Capture the cell that displays the provided text and extract its (x, y) central coordinate. 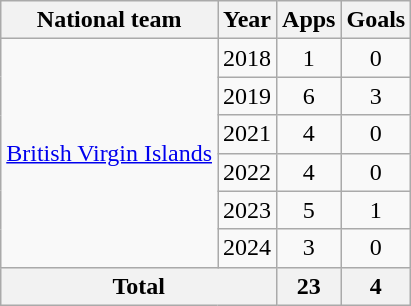
Apps (309, 20)
National team (110, 20)
2018 (248, 58)
2023 (248, 210)
5 (309, 210)
British Virgin Islands (110, 153)
2021 (248, 134)
Total (139, 286)
2022 (248, 172)
23 (309, 286)
2019 (248, 96)
Year (248, 20)
2024 (248, 248)
6 (309, 96)
Goals (376, 20)
